Output the (x, y) coordinate of the center of the cell containing the given text.  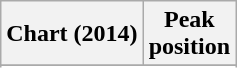
Peakposition (189, 34)
Chart (2014) (72, 34)
